Return (X, Y) of the center of cell containing provided text 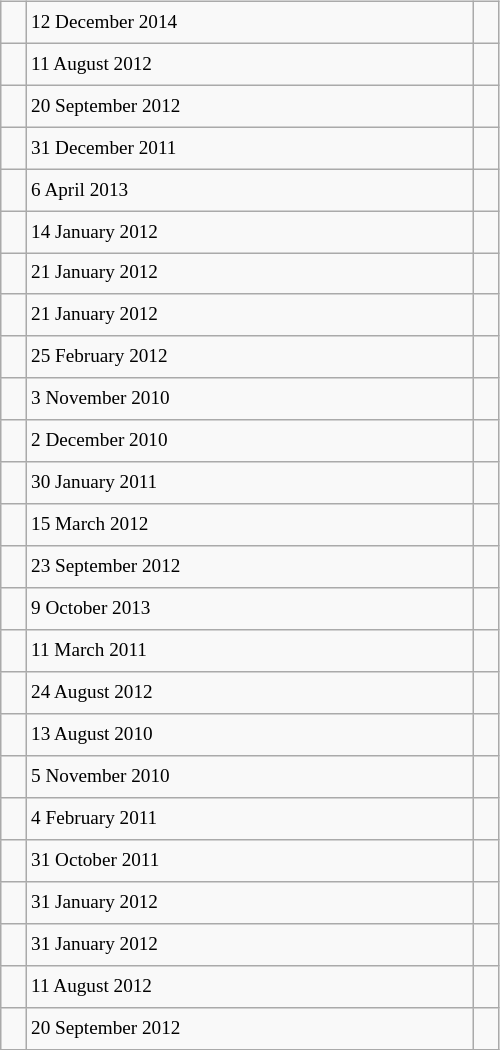
30 January 2011 (249, 483)
25 February 2012 (249, 357)
5 November 2010 (249, 777)
4 February 2011 (249, 819)
14 January 2012 (249, 232)
31 December 2011 (249, 148)
24 August 2012 (249, 693)
2 December 2010 (249, 441)
11 March 2011 (249, 651)
12 December 2014 (249, 22)
31 October 2011 (249, 861)
3 November 2010 (249, 399)
15 March 2012 (249, 525)
13 August 2010 (249, 735)
9 October 2013 (249, 609)
6 April 2013 (249, 190)
23 September 2012 (249, 567)
